Output the (x, y) coordinate of the center of the cell containing the given text.  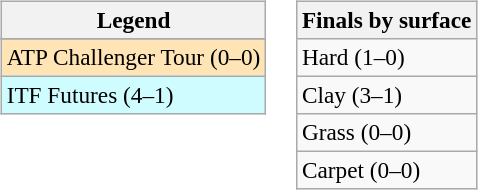
Hard (1–0) (387, 57)
Carpet (0–0) (387, 171)
Finals by surface (387, 20)
Clay (3–1) (387, 95)
ITF Futures (4–1) (133, 95)
Legend (133, 20)
Grass (0–0) (387, 133)
ATP Challenger Tour (0–0) (133, 57)
